Find where the given text appears and provide that cell's center as (X, Y) coordinate. 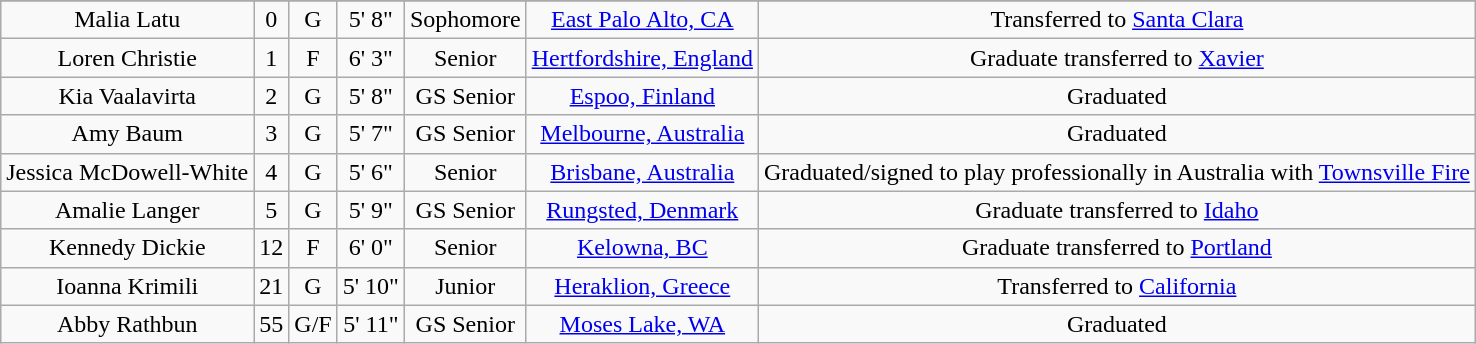
5' 11" (370, 324)
4 (272, 172)
Rungsted, Denmark (642, 210)
Brisbane, Australia (642, 172)
5' 7" (370, 134)
Jessica McDowell-White (128, 172)
55 (272, 324)
Graduate transferred to Idaho (1116, 210)
Heraklion, Greece (642, 286)
Ioanna Krimili (128, 286)
21 (272, 286)
2 (272, 96)
5' 10" (370, 286)
Melbourne, Australia (642, 134)
Graduated/signed to play professionally in Australia with Townsville Fire (1116, 172)
Kia Vaalavirta (128, 96)
12 (272, 248)
Hertfordshire, England (642, 58)
Transferred to California (1116, 286)
0 (272, 20)
Graduate transferred to Xavier (1116, 58)
3 (272, 134)
Transferred to Santa Clara (1116, 20)
Kelowna, BC (642, 248)
5' 6" (370, 172)
Junior (465, 286)
Abby Rathbun (128, 324)
G/F (313, 324)
Espoo, Finland (642, 96)
Amalie Langer (128, 210)
1 (272, 58)
5 (272, 210)
East Palo Alto, CA (642, 20)
6' 3" (370, 58)
Loren Christie (128, 58)
Moses Lake, WA (642, 324)
6' 0" (370, 248)
Graduate transferred to Portland (1116, 248)
Amy Baum (128, 134)
Kennedy Dickie (128, 248)
5' 9" (370, 210)
Malia Latu (128, 20)
Sophomore (465, 20)
